Identify which cell holds the provided text, then report its (x, y) central coordinate. 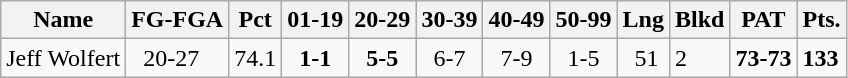
Blkd (699, 20)
20-29 (382, 20)
30-39 (450, 20)
Name (64, 20)
74.1 (256, 58)
6-7 (450, 58)
133 (822, 58)
1-1 (316, 58)
Pts. (822, 20)
20-27 (178, 58)
73-73 (764, 58)
7-9 (516, 58)
40-49 (516, 20)
FG-FGA (178, 20)
1-5 (584, 58)
Pct (256, 20)
2 (699, 58)
50-99 (584, 20)
01-19 (316, 20)
PAT (764, 20)
Lng (643, 20)
5-5 (382, 58)
Jeff Wolfert (64, 58)
51 (643, 58)
